Pinpoint the cell where the given text exists, returning its [x, y] midpoint coordinate. 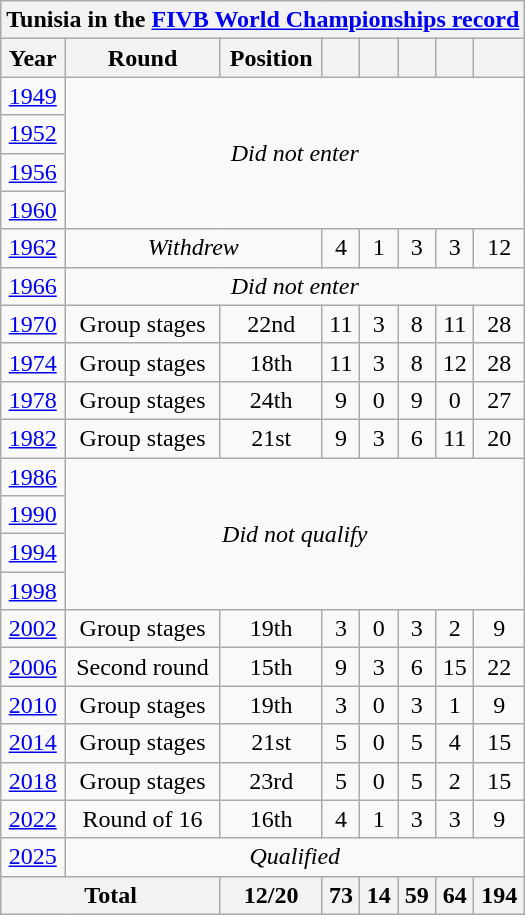
27 [500, 400]
2006 [33, 667]
1994 [33, 553]
1974 [33, 362]
59 [417, 895]
Round of 16 [143, 819]
Tunisia in the FIVB World Championships record [263, 20]
24th [271, 400]
Position [271, 58]
12/20 [271, 895]
1952 [33, 134]
1956 [33, 172]
1960 [33, 210]
22nd [271, 324]
194 [500, 895]
1986 [33, 477]
Second round [143, 667]
Total [111, 895]
16th [271, 819]
Withdrew [194, 248]
20 [500, 438]
Did not qualify [295, 534]
2022 [33, 819]
22 [500, 667]
1998 [33, 591]
2014 [33, 743]
64 [455, 895]
2002 [33, 629]
Round [143, 58]
Year [33, 58]
23rd [271, 781]
1949 [33, 96]
1982 [33, 438]
1970 [33, 324]
1978 [33, 400]
1966 [33, 286]
73 [341, 895]
18th [271, 362]
2018 [33, 781]
14 [379, 895]
2025 [33, 857]
1990 [33, 515]
1962 [33, 248]
Qualified [295, 857]
15th [271, 667]
2010 [33, 705]
